Determine the (x, y) coordinate at the center of the cell enclosing the given text.  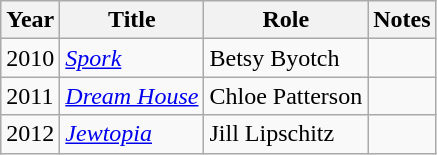
2011 (30, 96)
Chloe Patterson (286, 96)
Jill Lipschitz (286, 134)
Betsy Byotch (286, 58)
Year (30, 20)
Spork (132, 58)
Title (132, 20)
2012 (30, 134)
Role (286, 20)
Dream House (132, 96)
Notes (402, 20)
2010 (30, 58)
Jewtopia (132, 134)
